Capture the cell that displays the provided text and extract its [X, Y] central coordinate. 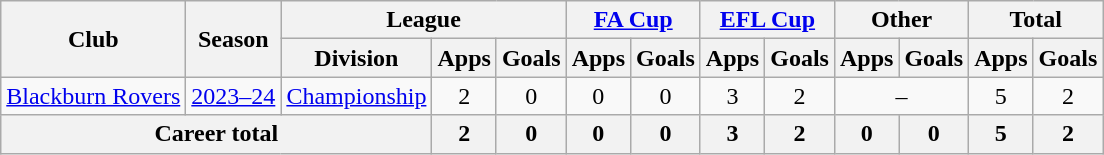
Club [94, 39]
Championship [356, 96]
EFL Cup [767, 20]
Division [356, 58]
Career total [216, 134]
League [424, 20]
Other [901, 20]
2023–24 [234, 96]
Season [234, 39]
– [901, 96]
FA Cup [633, 20]
Blackburn Rovers [94, 96]
Total [1036, 20]
